Scan for the cell matching the given text and deliver its [x, y] coordinate at center. 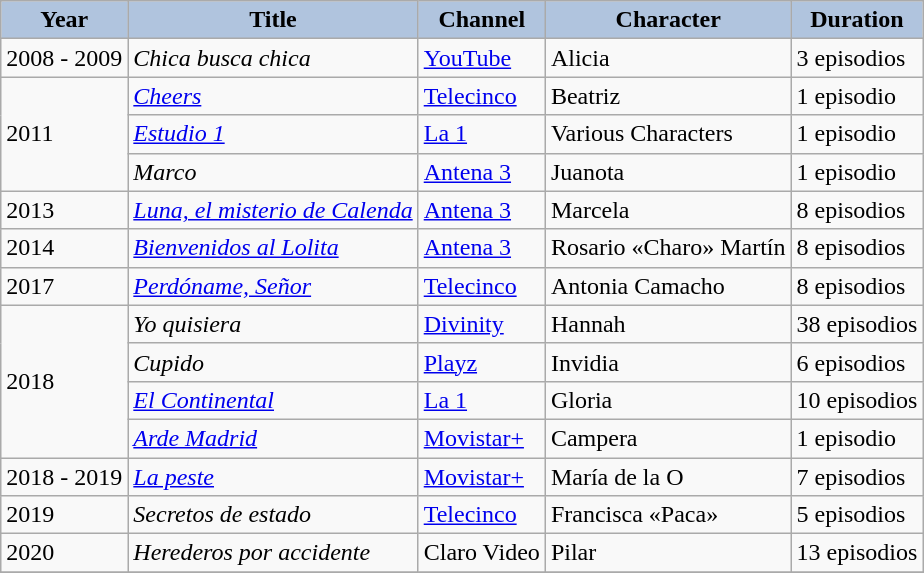
Perdóname, Señor [273, 286]
13 episodios [857, 553]
2017 [64, 286]
Hannah [668, 324]
Invidia [668, 362]
Claro Video [482, 553]
Title [273, 20]
El Continental [273, 400]
38 episodios [857, 324]
5 episodios [857, 515]
2011 [64, 134]
2008 - 2009 [64, 58]
Duration [857, 20]
2020 [64, 553]
Gloria [668, 400]
Estudio 1 [273, 134]
3 episodios [857, 58]
Luna, el misterio de Calenda [273, 210]
7 episodios [857, 477]
Beatriz [668, 96]
Pilar [668, 553]
Antonia Camacho [668, 286]
2014 [64, 248]
Cupido [273, 362]
Francisca «Paca» [668, 515]
10 episodios [857, 400]
Playz [482, 362]
2013 [64, 210]
Arde Madrid [273, 438]
Chica busca chica [273, 58]
Bienvenidos al Lolita [273, 248]
Herederos por accidente [273, 553]
Yo quisiera [273, 324]
Marco [273, 172]
Marcela [668, 210]
Various Characters [668, 134]
Channel [482, 20]
2018 [64, 381]
Divinity [482, 324]
Secretos de estado [273, 515]
2019 [64, 515]
6 episodios [857, 362]
María de la O [668, 477]
Year [64, 20]
YouTube [482, 58]
Character [668, 20]
Rosario «Charo» Martín [668, 248]
La peste [273, 477]
Cheers [273, 96]
2018 - 2019 [64, 477]
Juanota [668, 172]
Campera [668, 438]
Alicia [668, 58]
